Identify which cell holds the provided text, then report its (x, y) central coordinate. 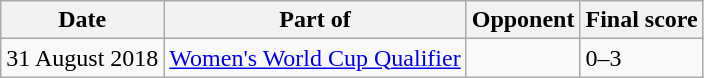
Final score (642, 20)
Part of (315, 20)
0–3 (642, 58)
Date (82, 20)
Opponent (523, 20)
31 August 2018 (82, 58)
Women's World Cup Qualifier (315, 58)
